Determine the [x, y] coordinate at the center of the cell enclosing the given text.  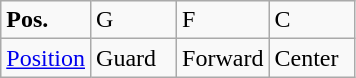
C [312, 20]
Pos. [46, 20]
Forward [223, 58]
Guard [134, 58]
F [223, 20]
Position [46, 58]
G [134, 20]
Center [312, 58]
